Search for the cell housing the specified text and yield its (x, y) center coordinate. 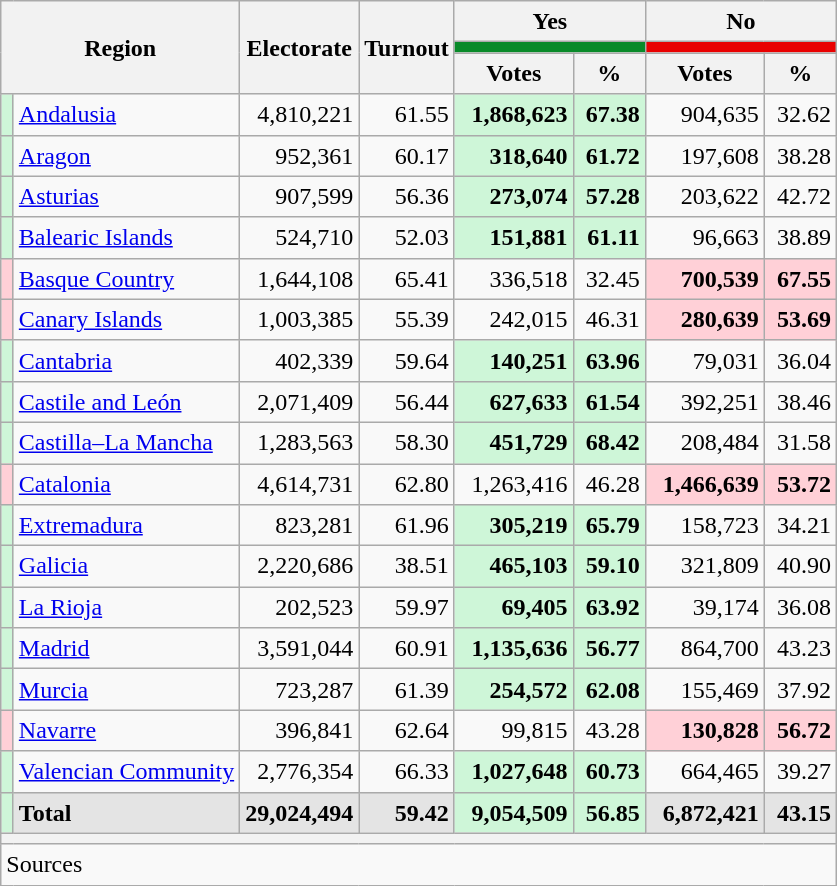
664,465 (704, 772)
61.72 (609, 156)
1,644,108 (300, 278)
43.28 (609, 730)
63.92 (609, 608)
Castile and León (126, 402)
56.36 (407, 196)
Basque Country (126, 278)
59.42 (407, 812)
53.69 (800, 320)
1,466,639 (704, 484)
67.55 (800, 278)
823,281 (300, 526)
31.58 (800, 442)
Catalonia (126, 484)
158,723 (704, 526)
68.42 (609, 442)
Region (120, 48)
336,518 (514, 278)
42.72 (800, 196)
1,283,563 (300, 442)
242,015 (514, 320)
39.27 (800, 772)
56.72 (800, 730)
Navarre (126, 730)
723,287 (300, 690)
Cantabria (126, 360)
130,828 (704, 730)
57.28 (609, 196)
34.21 (800, 526)
37.92 (800, 690)
36.04 (800, 360)
254,572 (514, 690)
Aragon (126, 156)
904,635 (704, 114)
Yes (550, 22)
280,639 (704, 320)
2,071,409 (300, 402)
952,361 (300, 156)
864,700 (704, 648)
1,868,623 (514, 114)
61.96 (407, 526)
Sources (419, 864)
38.46 (800, 402)
36.08 (800, 608)
60.17 (407, 156)
4,810,221 (300, 114)
155,469 (704, 690)
56.77 (609, 648)
2,776,354 (300, 772)
61.55 (407, 114)
1,027,648 (514, 772)
62.80 (407, 484)
32.45 (609, 278)
Murcia (126, 690)
29,024,494 (300, 812)
38.51 (407, 566)
99,815 (514, 730)
140,251 (514, 360)
61.54 (609, 402)
1,003,385 (300, 320)
43.15 (800, 812)
197,608 (704, 156)
69,405 (514, 608)
61.39 (407, 690)
No (740, 22)
60.91 (407, 648)
318,640 (514, 156)
273,074 (514, 196)
524,710 (300, 238)
402,339 (300, 360)
59.64 (407, 360)
Madrid (126, 648)
46.31 (609, 320)
907,599 (300, 196)
56.44 (407, 402)
Total (126, 812)
66.33 (407, 772)
4,614,731 (300, 484)
700,539 (704, 278)
65.41 (407, 278)
208,484 (704, 442)
79,031 (704, 360)
56.85 (609, 812)
59.97 (407, 608)
Galicia (126, 566)
58.30 (407, 442)
55.39 (407, 320)
59.10 (609, 566)
Canary Islands (126, 320)
396,841 (300, 730)
451,729 (514, 442)
32.62 (800, 114)
203,622 (704, 196)
6,872,421 (704, 812)
39,174 (704, 608)
2,220,686 (300, 566)
52.03 (407, 238)
1,135,636 (514, 648)
67.38 (609, 114)
96,663 (704, 238)
62.64 (407, 730)
627,633 (514, 402)
Valencian Community (126, 772)
151,881 (514, 238)
392,251 (704, 402)
60.73 (609, 772)
62.08 (609, 690)
63.96 (609, 360)
321,809 (704, 566)
Asturias (126, 196)
Extremadura (126, 526)
Andalusia (126, 114)
61.11 (609, 238)
65.79 (609, 526)
Turnout (407, 48)
465,103 (514, 566)
Electorate (300, 48)
1,263,416 (514, 484)
43.23 (800, 648)
38.89 (800, 238)
305,219 (514, 526)
3,591,044 (300, 648)
46.28 (609, 484)
38.28 (800, 156)
53.72 (800, 484)
40.90 (800, 566)
Castilla–La Mancha (126, 442)
Balearic Islands (126, 238)
202,523 (300, 608)
9,054,509 (514, 812)
La Rioja (126, 608)
